Capture the cell that displays the provided text and extract its [X, Y] central coordinate. 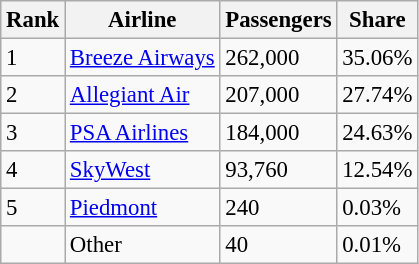
0.01% [378, 245]
184,000 [278, 133]
2 [33, 95]
27.74% [378, 95]
1 [33, 58]
3 [33, 133]
40 [278, 245]
Passengers [278, 20]
Rank [33, 20]
4 [33, 170]
Airline [142, 20]
24.63% [378, 133]
12.54% [378, 170]
5 [33, 208]
207,000 [278, 95]
35.06% [378, 58]
240 [278, 208]
SkyWest [142, 170]
Piedmont [142, 208]
262,000 [278, 58]
93,760 [278, 170]
Share [378, 20]
Other [142, 245]
Breeze Airways [142, 58]
0.03% [378, 208]
Allegiant Air [142, 95]
PSA Airlines [142, 133]
